Locate the cell with the specified text and output its [x, y] center coordinate. 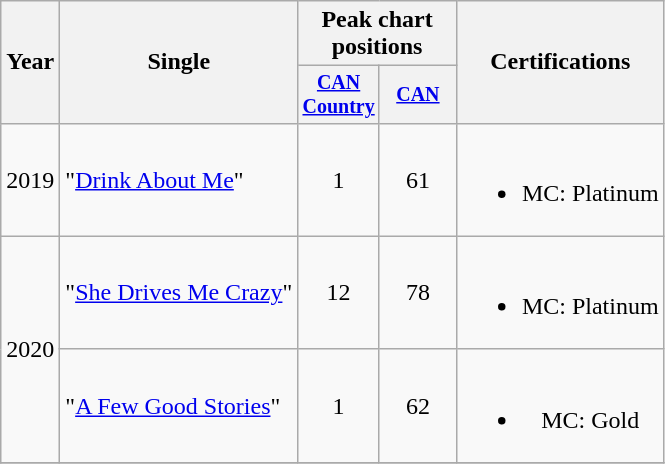
2019 [30, 180]
Single [179, 62]
"Drink About Me" [179, 180]
"She Drives Me Crazy" [179, 292]
78 [418, 292]
2020 [30, 349]
MC: Gold [560, 406]
Peak chartpositions [378, 34]
12 [339, 292]
CAN [418, 94]
61 [418, 180]
Certifications [560, 62]
62 [418, 406]
CAN Country [339, 94]
Year [30, 62]
"A Few Good Stories" [179, 406]
